Determine the (X, Y) coordinate at the center of the cell enclosing the given text.  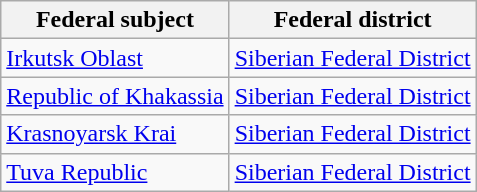
Tuva Republic (115, 172)
Federal subject (115, 20)
Republic of Khakassia (115, 96)
Krasnoyarsk Krai (115, 134)
Federal district (352, 20)
Irkutsk Oblast (115, 58)
